Locate the cell with the specified text and output its (X, Y) center coordinate. 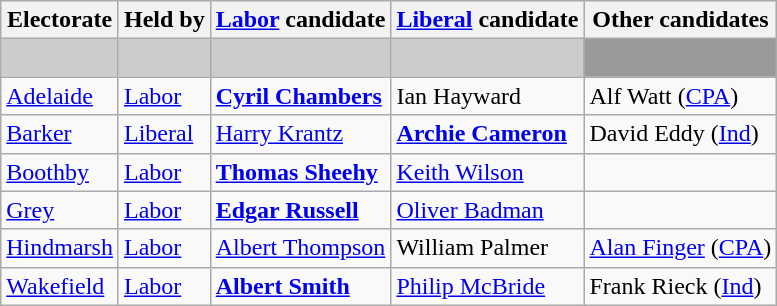
Electorate (60, 20)
Labor candidate (300, 20)
Albert Smith (300, 286)
Hindmarsh (60, 248)
Wakefield (60, 286)
Keith Wilson (488, 172)
Grey (60, 210)
Barker (60, 134)
Alan Finger (CPA) (680, 248)
Other candidates (680, 20)
Liberal (164, 134)
Cyril Chambers (300, 96)
Boothby (60, 172)
Albert Thompson (300, 248)
Edgar Russell (300, 210)
Philip McBride (488, 286)
William Palmer (488, 248)
Harry Krantz (300, 134)
Liberal candidate (488, 20)
Held by (164, 20)
Thomas Sheehy (300, 172)
Alf Watt (CPA) (680, 96)
Oliver Badman (488, 210)
Archie Cameron (488, 134)
Adelaide (60, 96)
Frank Rieck (Ind) (680, 286)
Ian Hayward (488, 96)
David Eddy (Ind) (680, 134)
